Extract the [x, y] coordinate from the center of the cell holding the provided text.  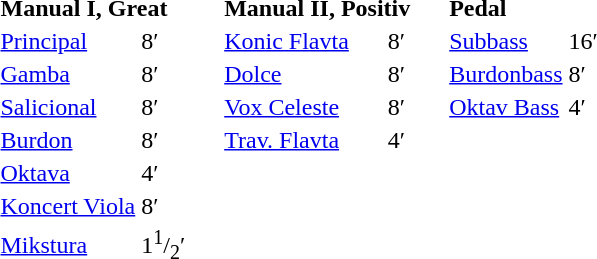
Burdonbass [506, 74]
Oktav Bass [506, 107]
Vox Celeste [304, 107]
Dolce [304, 74]
Subbass [506, 41]
Trav. Flavta [304, 140]
Konic Flavta [304, 41]
